Identify which cell holds the provided text, then report its [X, Y] central coordinate. 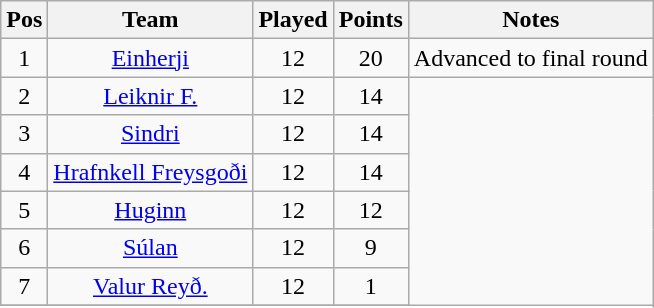
Team [150, 20]
Huginn [150, 210]
Advanced to final round [530, 58]
5 [24, 210]
Valur Reyð. [150, 286]
Hrafnkell Freysgoði [150, 172]
6 [24, 248]
Points [370, 20]
2 [24, 96]
Einherji [150, 58]
Leiknir F. [150, 96]
Played [293, 20]
Notes [530, 20]
9 [370, 248]
3 [24, 134]
7 [24, 286]
Súlan [150, 248]
4 [24, 172]
Sindri [150, 134]
Pos [24, 20]
20 [370, 58]
